Capture the cell that displays the provided text and extract its [x, y] central coordinate. 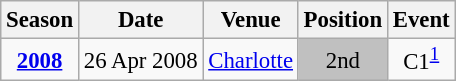
Date [140, 20]
26 Apr 2008 [140, 60]
C11 [421, 60]
2nd [342, 60]
Season [40, 20]
2008 [40, 60]
Position [342, 20]
Event [421, 20]
Charlotte [250, 60]
Venue [250, 20]
